Find where the given text appears and provide that cell's center as [x, y] coordinate. 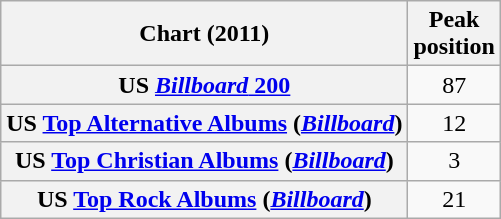
21 [454, 199]
US Top Alternative Albums (Billboard) [204, 123]
12 [454, 123]
US Top Christian Albums (Billboard) [204, 161]
US Top Rock Albums (Billboard) [204, 199]
US Billboard 200 [204, 85]
87 [454, 85]
3 [454, 161]
Chart (2011) [204, 34]
Peakposition [454, 34]
